Detect which cell encompasses the target text, then output its (X, Y) center coordinate. 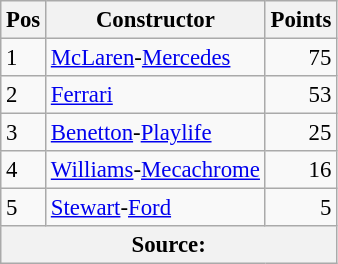
Stewart-Ford (156, 208)
Source: (169, 245)
53 (300, 95)
Constructor (156, 20)
75 (300, 58)
Points (300, 20)
2 (24, 95)
1 (24, 58)
Williams-Mecachrome (156, 170)
4 (24, 170)
McLaren-Mercedes (156, 58)
16 (300, 170)
Ferrari (156, 95)
Benetton-Playlife (156, 133)
25 (300, 133)
Pos (24, 20)
3 (24, 133)
